Capture the cell that displays the provided text and extract its [x, y] central coordinate. 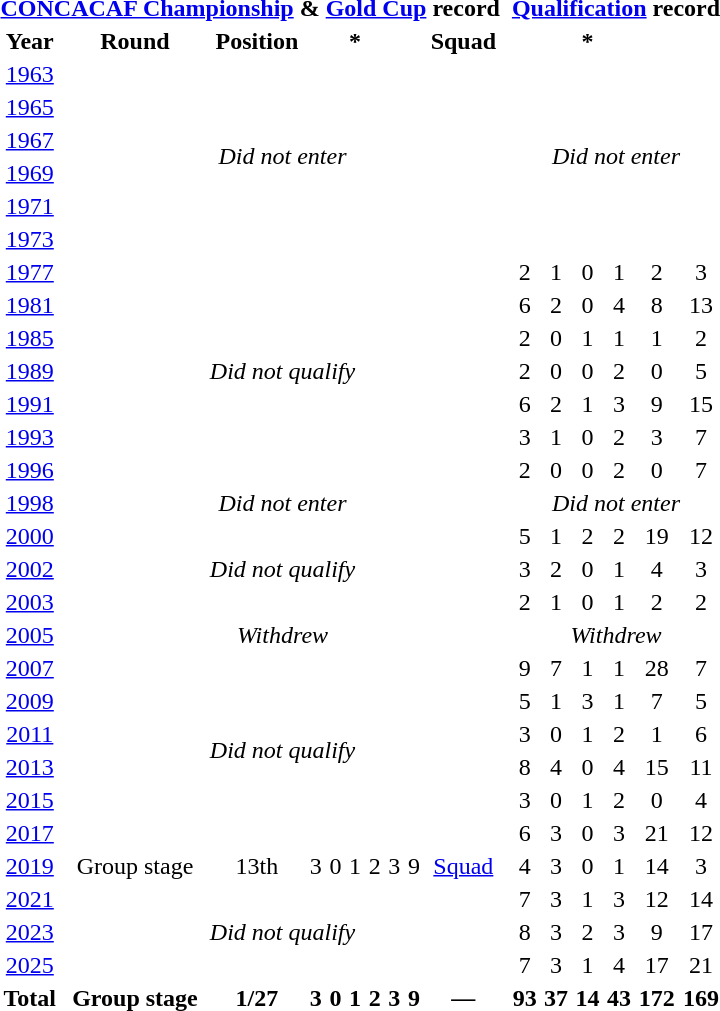
14 [656, 866]
Withdrew [283, 635]
17 [656, 965]
21 [656, 833]
Group stage [136, 866]
Position [256, 41]
15 [656, 767]
19 [656, 536]
28 [656, 668]
Round [136, 41]
13th [256, 866]
12 [656, 899]
